Determine the [X, Y] coordinate at the center of the cell enclosing the given text.  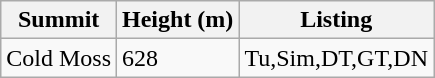
628 [178, 58]
Listing [336, 20]
Height (m) [178, 20]
Summit [59, 20]
Cold Moss [59, 58]
Tu,Sim,DT,GT,DN [336, 58]
